Capture the cell that displays the provided text and extract its [x, y] central coordinate. 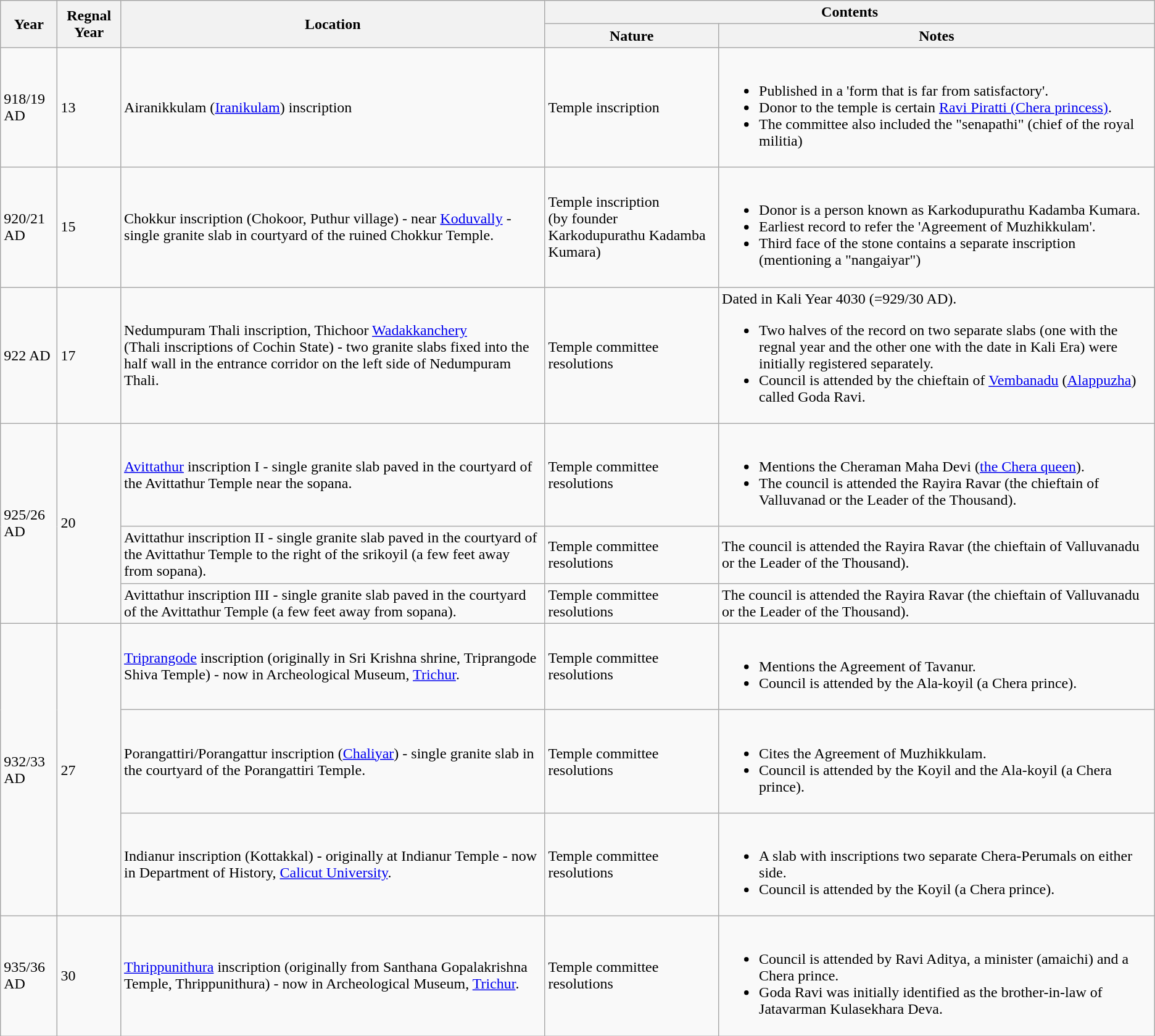
Location [333, 24]
Porangattiri/Porangattur inscription (Chaliyar) - single granite slab in the courtyard of the Porangattiri Temple. [333, 761]
922 AD [29, 355]
925/26 AD [29, 523]
935/36 AD [29, 976]
Cites the Agreement of Muzhikkulam.Council is attended by the Koyil and the Ala-koyil (a Chera prince). [937, 761]
920/21 AD [29, 227]
Temple inscription(by founder Karkodupurathu Kadamba Kumara) [632, 227]
Mentions the Agreement of Tavanur.Council is attended by the Ala-koyil (a Chera prince). [937, 666]
30 [89, 976]
20 [89, 523]
Regnal Year [89, 24]
Airanikkulam (Iranikulam) inscription [333, 107]
918/19 AD [29, 107]
Chokkur inscription (Chokoor, Puthur village) - near Koduvally - single granite slab in courtyard of the ruined Chokkur Temple. [333, 227]
Temple inscription [632, 107]
Thrippunithura inscription (originally from Santhana Gopalakrishna Temple, Thrippunithura) - now in Archeological Museum, Trichur. [333, 976]
Avittathur inscription I - single granite slab paved in the courtyard of the Avittathur Temple near the sopana. [333, 475]
932/33 AD [29, 769]
Contents [850, 12]
Year [29, 24]
Triprangode inscription (originally in Sri Krishna shrine, Triprangode Shiva Temple) - now in Archeological Museum, Trichur. [333, 666]
Indianur inscription (Kottakkal) - originally at Indianur Temple - now in Department of History, Calicut University. [333, 864]
27 [89, 769]
Nature [632, 36]
Avittathur inscription III - single granite slab paved in the courtyard of the Avittathur Temple (a few feet away from sopana). [333, 603]
Notes [937, 36]
15 [89, 227]
17 [89, 355]
13 [89, 107]
A slab with inscriptions two separate Chera-Perumals on either side.Council is attended by the Koyil (a Chera prince). [937, 864]
